Pinpoint the cell where the given text exists, returning its (x, y) midpoint coordinate. 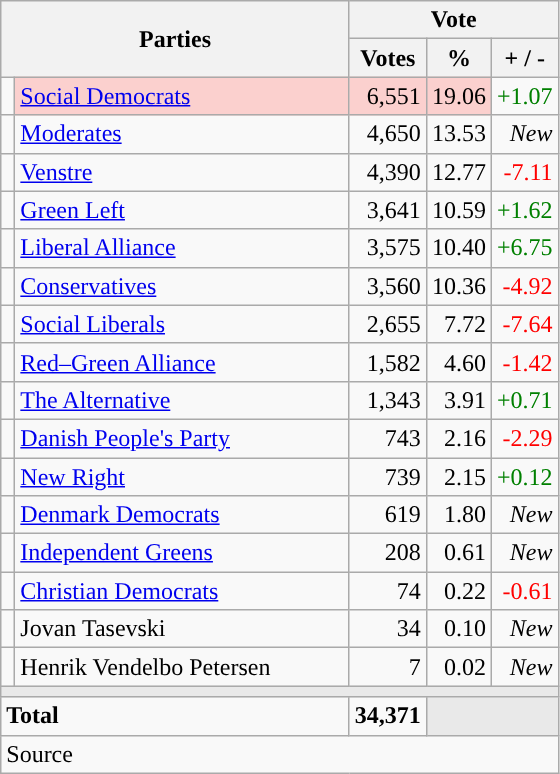
0.02 (458, 667)
New Right (182, 477)
1,343 (388, 400)
-4.92 (524, 286)
2.15 (458, 477)
Source (280, 754)
74 (388, 591)
Liberal Alliance (182, 248)
6,551 (388, 96)
3.91 (458, 400)
Total (176, 716)
-7.11 (524, 172)
2.16 (458, 438)
Red–Green Alliance (182, 362)
Votes (388, 58)
Vote (454, 20)
208 (388, 553)
743 (388, 438)
-7.64 (524, 324)
Social Democrats (182, 96)
13.53 (458, 134)
619 (388, 515)
The Alternative (182, 400)
+6.75 (524, 248)
0.10 (458, 629)
7.72 (458, 324)
3,560 (388, 286)
Denmark Democrats (182, 515)
4,390 (388, 172)
1,582 (388, 362)
+0.71 (524, 400)
+0.12 (524, 477)
0.61 (458, 553)
-1.42 (524, 362)
Independent Greens (182, 553)
739 (388, 477)
19.06 (458, 96)
+1.62 (524, 210)
-0.61 (524, 591)
4.60 (458, 362)
0.22 (458, 591)
34,371 (388, 716)
Conservatives (182, 286)
Social Liberals (182, 324)
10.40 (458, 248)
+ / - (524, 58)
34 (388, 629)
Green Left (182, 210)
7 (388, 667)
+1.07 (524, 96)
Venstre (182, 172)
% (458, 58)
3,641 (388, 210)
Moderates (182, 134)
Danish People's Party (182, 438)
Parties (176, 39)
-2.29 (524, 438)
Jovan Tasevski (182, 629)
12.77 (458, 172)
3,575 (388, 248)
10.36 (458, 286)
Christian Democrats (182, 591)
10.59 (458, 210)
1.80 (458, 515)
4,650 (388, 134)
2,655 (388, 324)
Henrik Vendelbo Petersen (182, 667)
